Pinpoint the cell where the given text exists, returning its (X, Y) midpoint coordinate. 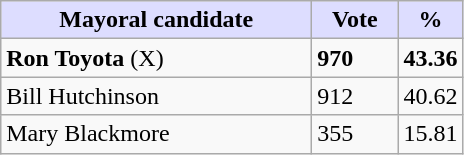
40.62 (430, 96)
% (430, 20)
912 (355, 96)
Mary Blackmore (156, 134)
Mayoral candidate (156, 20)
355 (355, 134)
Bill Hutchinson (156, 96)
Vote (355, 20)
15.81 (430, 134)
Ron Toyota (X) (156, 58)
970 (355, 58)
43.36 (430, 58)
